From the cell containing the given text, extract its center point as (X, Y) coordinate. 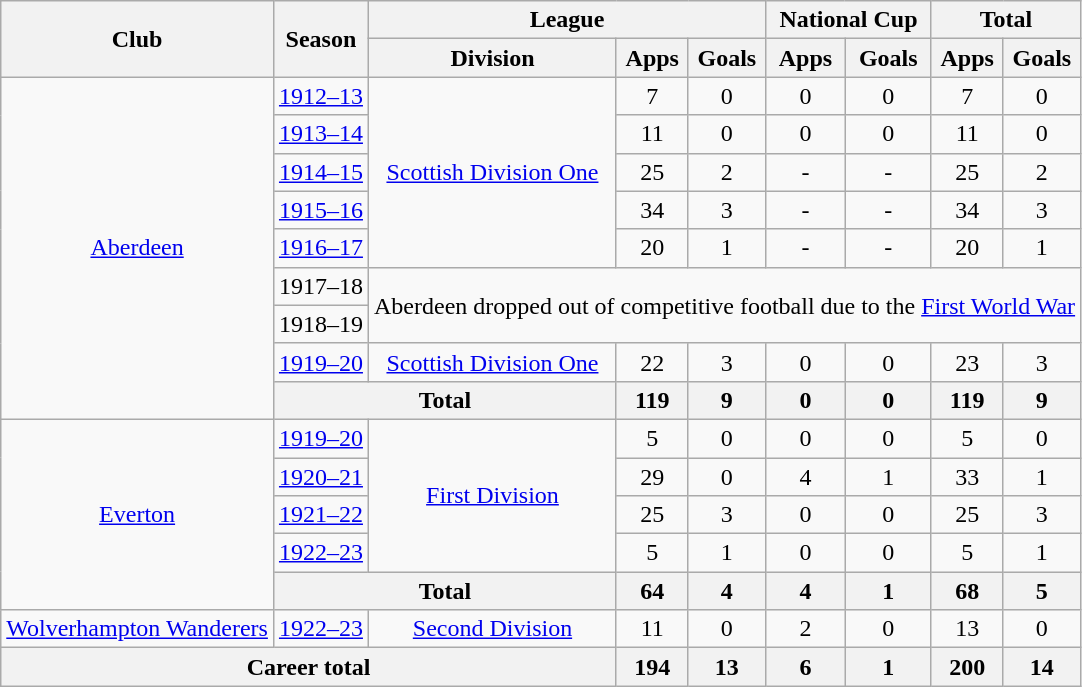
64 (652, 591)
League (566, 20)
1915–16 (320, 210)
1918–19 (320, 324)
33 (967, 477)
1920–21 (320, 477)
1921–22 (320, 515)
Season (320, 39)
Everton (138, 514)
National Cup (849, 20)
1914–15 (320, 172)
1912–13 (320, 96)
6 (806, 667)
Second Division (492, 629)
Aberdeen (138, 248)
23 (967, 362)
14 (1042, 667)
1917–18 (320, 286)
First Division (492, 495)
Wolverhampton Wanderers (138, 629)
Division (492, 58)
194 (652, 667)
200 (967, 667)
1916–17 (320, 248)
29 (652, 477)
Aberdeen dropped out of competitive football due to the First World War (724, 305)
1913–14 (320, 134)
68 (967, 591)
Club (138, 39)
22 (652, 362)
Career total (309, 667)
